For the text-containing cell, return its midpoint in [x, y] coordinate format. 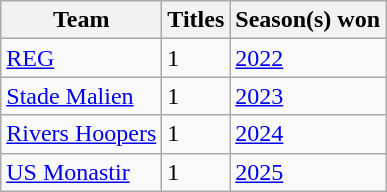
Titles [196, 20]
2025 [308, 172]
2022 [308, 58]
Season(s) won [308, 20]
Team [82, 20]
US Monastir [82, 172]
Stade Malien [82, 96]
REG [82, 58]
2023 [308, 96]
2024 [308, 134]
Rivers Hoopers [82, 134]
